Return the [x, y] coordinate for the center point of the cell that contains the specified text.  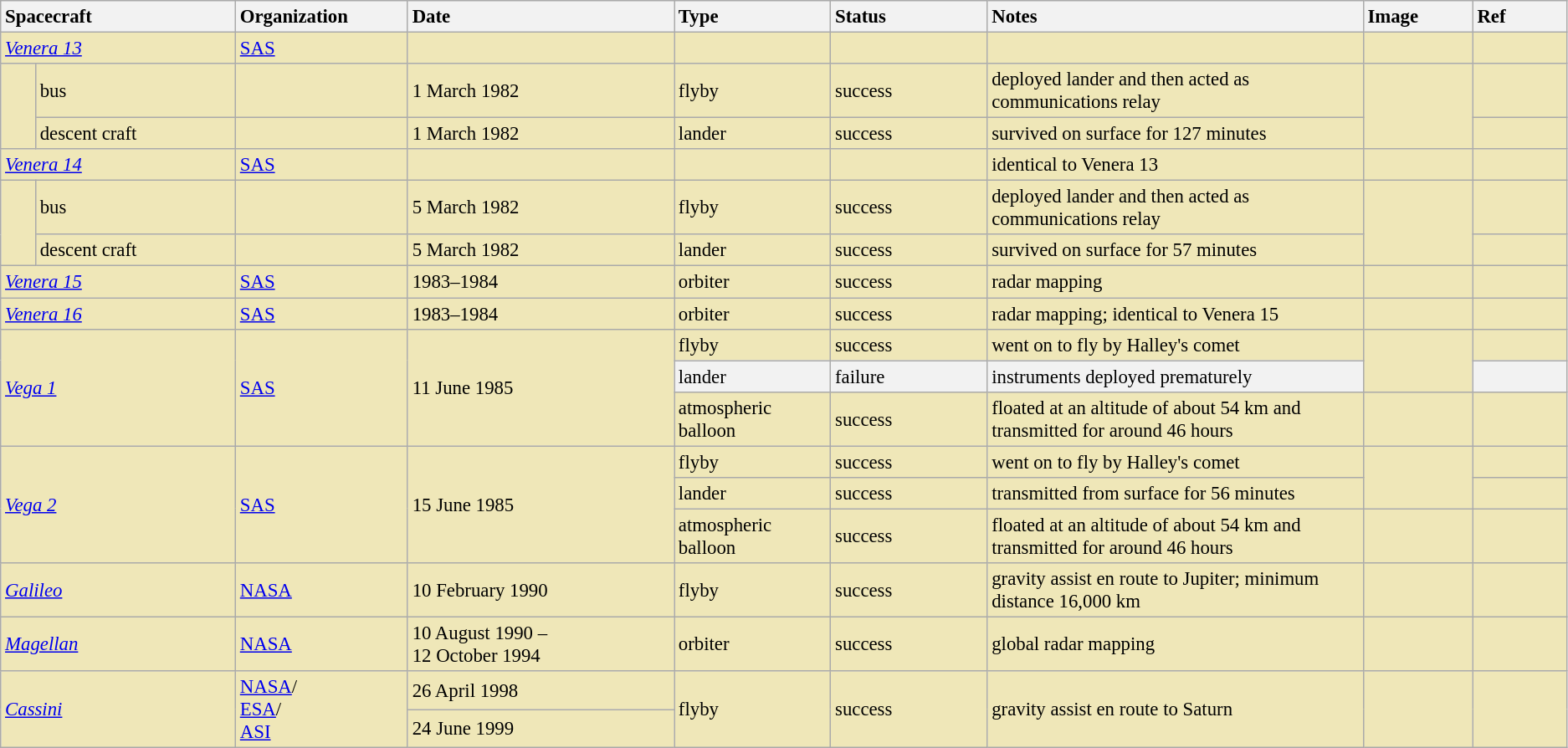
Vega 2 [119, 505]
failure [909, 377]
26 April 1998 [541, 690]
10 August 1990 –12 October 1994 [541, 644]
gravity assist en route to Saturn [1175, 710]
Cassini [119, 710]
Ref [1519, 17]
15 June 1985 [541, 505]
Organization [321, 17]
Galileo [119, 591]
transmitted from surface for 56 minutes [1175, 494]
Venera 16 [119, 314]
Notes [1175, 17]
radar mapping [1175, 282]
Vega 1 [119, 387]
survived on surface for 57 minutes [1175, 250]
Spacecraft [119, 17]
identical to Venera 13 [1175, 165]
radar mapping; identical to Venera 15 [1175, 314]
24 June 1999 [541, 729]
11 June 1985 [541, 387]
survived on surface for 127 minutes [1175, 134]
Venera 15 [119, 282]
Image [1417, 17]
gravity assist en route to Jupiter; minimum distance 16,000 km [1175, 591]
global radar mapping [1175, 644]
Venera 13 [119, 49]
Type [753, 17]
Status [909, 17]
Date [541, 17]
10 February 1990 [541, 591]
instruments deployed prematurely [1175, 377]
Magellan [119, 644]
NASA/ ESA/ ASI [321, 710]
Venera 14 [119, 165]
